Output the [x, y] coordinate of the center of the cell containing the given text.  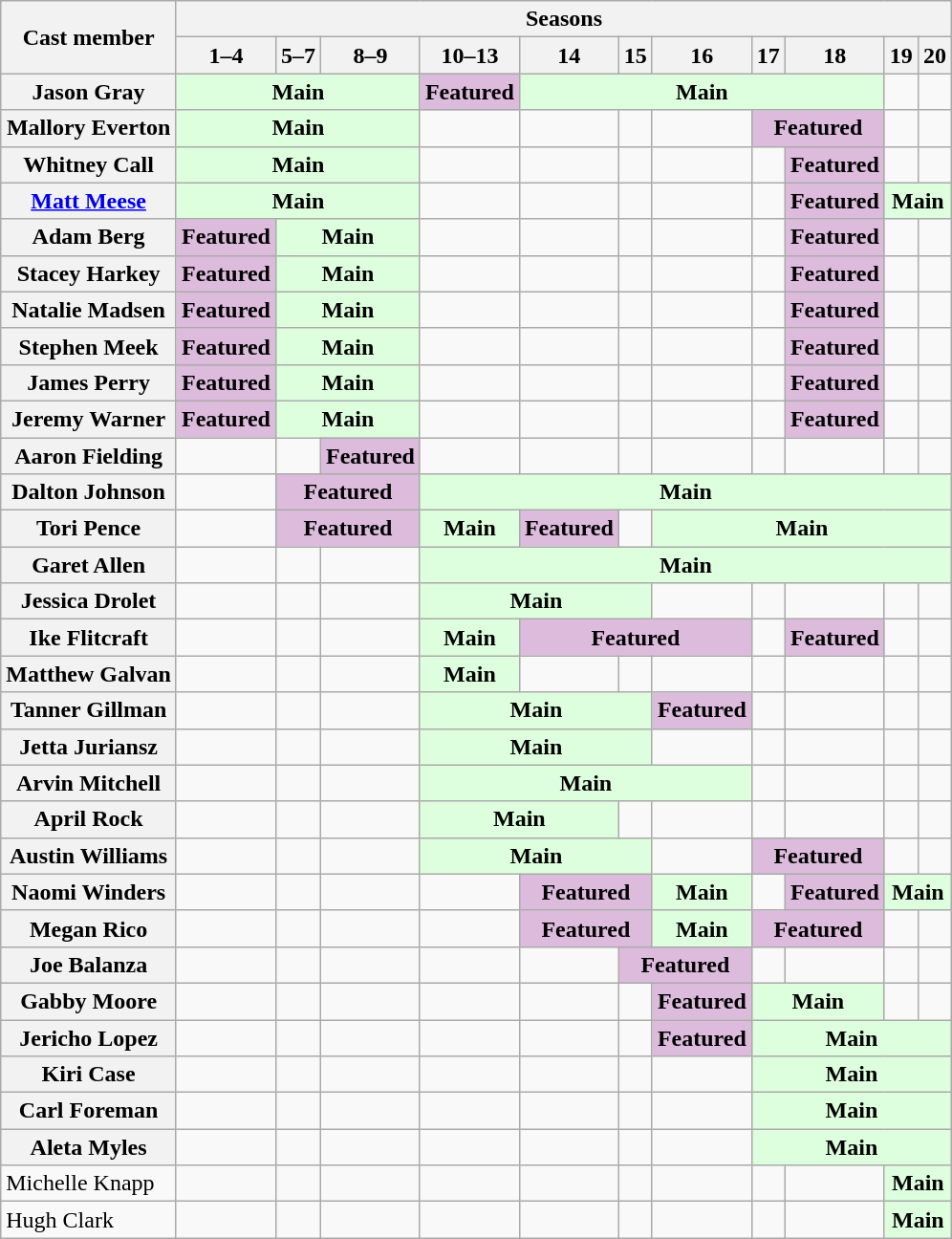
5–7 [298, 55]
17 [768, 55]
Dalton Johnson [89, 492]
18 [834, 55]
April Rock [89, 819]
Garet Allen [89, 565]
16 [702, 55]
Hugh Clark [89, 1220]
Aaron Fielding [89, 456]
Matthew Galvan [89, 674]
Jeremy Warner [89, 419]
8–9 [370, 55]
Aleta Myles [89, 1147]
Stephen Meek [89, 346]
14 [569, 55]
Michelle Knapp [89, 1184]
Jericho Lopez [89, 1037]
Adam Berg [89, 237]
Naomi Winders [89, 892]
James Perry [89, 382]
15 [635, 55]
Kiri Case [89, 1075]
1–4 [226, 55]
Arvin Mitchell [89, 783]
Austin Williams [89, 856]
Gabby Moore [89, 1001]
Mallory Everton [89, 128]
Natalie Madsen [89, 310]
Stacey Harkey [89, 273]
Jason Gray [89, 92]
Matt Meese [89, 201]
Jetta Juriansz [89, 747]
Seasons [564, 19]
Tanner Gillman [89, 710]
Whitney Call [89, 164]
Ike Flitcraft [89, 638]
Megan Rico [89, 928]
Tori Pence [89, 529]
Jessica Drolet [89, 601]
20 [935, 55]
Carl Foreman [89, 1111]
19 [900, 55]
Cast member [89, 37]
10–13 [469, 55]
Joe Balanza [89, 965]
